Detect which cell encompasses the target text, then output its (x, y) center coordinate. 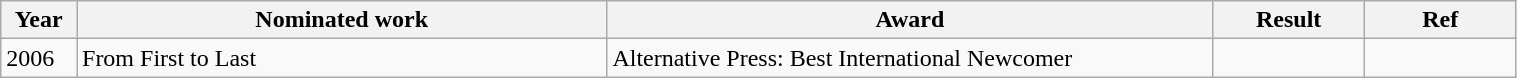
Award (910, 20)
Year (39, 20)
Ref (1440, 20)
Alternative Press: Best International Newcomer (910, 58)
2006 (39, 58)
Result (1289, 20)
Nominated work (341, 20)
From First to Last (341, 58)
